Return (x, y) of the center of cell containing provided text 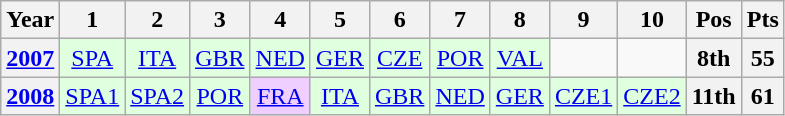
FRA (280, 96)
CZE1 (583, 96)
3 (220, 20)
1 (92, 20)
VAL (520, 58)
SPA2 (158, 96)
Year (30, 20)
SPA (92, 58)
Pts (762, 20)
11th (714, 96)
CZE (399, 58)
7 (460, 20)
6 (399, 20)
2 (158, 20)
8 (520, 20)
2007 (30, 58)
5 (340, 20)
Pos (714, 20)
SPA1 (92, 96)
2008 (30, 96)
55 (762, 58)
4 (280, 20)
10 (652, 20)
9 (583, 20)
8th (714, 58)
61 (762, 96)
CZE2 (652, 96)
